Determine the [X, Y] coordinate at the center of the cell enclosing the given text.  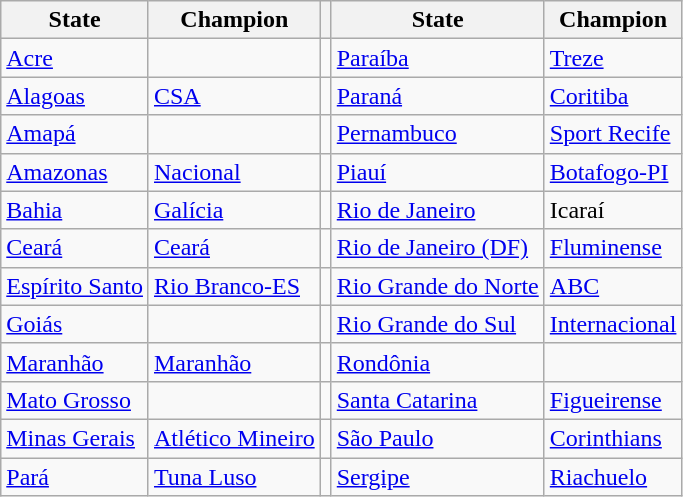
Minas Gerais [75, 438]
Mato Grosso [75, 400]
Treze [613, 58]
Sport Recife [613, 134]
Espírito Santo [75, 286]
Tuna Luso [234, 477]
Paraná [438, 96]
Rio Grande do Sul [438, 324]
Amazonas [75, 172]
Goiás [75, 324]
Acre [75, 58]
Rio de Janeiro (DF) [438, 248]
Paraíba [438, 58]
Atlético Mineiro [234, 438]
Amapá [75, 134]
Icaraí [613, 210]
CSA [234, 96]
Figueirense [613, 400]
Pará [75, 477]
Coritiba [613, 96]
Piauí [438, 172]
Rio Branco-ES [234, 286]
Botafogo-PI [613, 172]
Alagoas [75, 96]
Galícia [234, 210]
Rio de Janeiro [438, 210]
Fluminense [613, 248]
ABC [613, 286]
Rondônia [438, 362]
Corinthians [613, 438]
Bahia [75, 210]
Pernambuco [438, 134]
Riachuelo [613, 477]
Rio Grande do Norte [438, 286]
Sergipe [438, 477]
São Paulo [438, 438]
Nacional [234, 172]
Internacional [613, 324]
Santa Catarina [438, 400]
